Pinpoint the cell where the given text exists, returning its [x, y] midpoint coordinate. 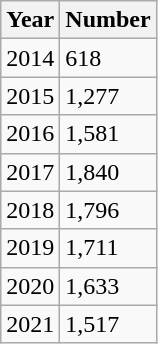
1,633 [108, 286]
2020 [30, 286]
Year [30, 20]
1,581 [108, 134]
1,796 [108, 210]
2014 [30, 58]
1,517 [108, 324]
1,277 [108, 96]
618 [108, 58]
2015 [30, 96]
Number [108, 20]
2018 [30, 210]
1,840 [108, 172]
1,711 [108, 248]
2016 [30, 134]
2017 [30, 172]
2019 [30, 248]
2021 [30, 324]
